Provide the (x, y) coordinate of the cell's center where the given text is located.  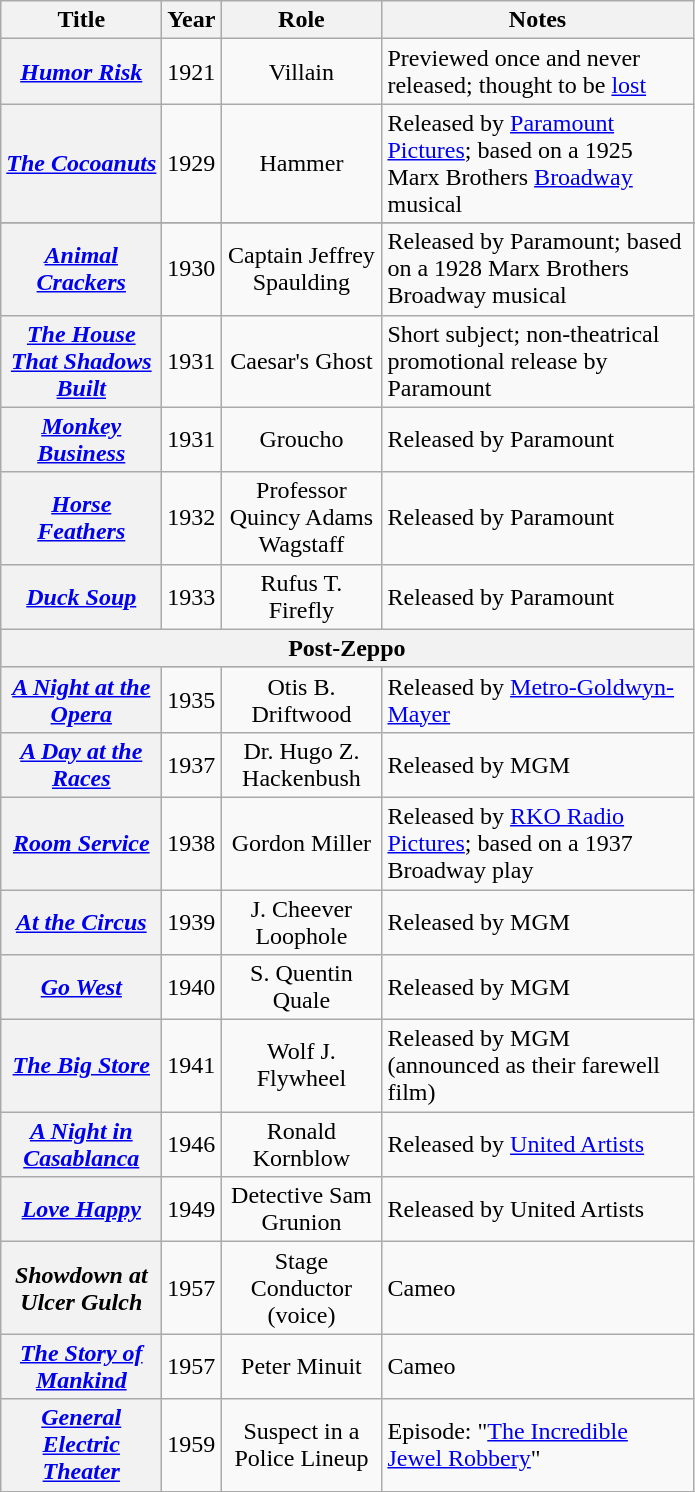
Horse Feathers (82, 518)
1937 (192, 764)
1935 (192, 700)
Monkey Business (82, 440)
The House That Shadows Built (82, 361)
Role (302, 20)
Wolf J. Flywheel (302, 1066)
Short subject; non-theatrical promotional release by Paramount (538, 361)
Humor Risk (82, 72)
Hammer (302, 164)
The Story of Mankind (82, 1366)
J. Cheever Loophole (302, 922)
Otis B. Driftwood (302, 700)
Detective Sam Grunion (302, 1210)
Released by MGM (announced as their farewell film) (538, 1066)
Released by RKO Radio Pictures; based on a 1937 Broadway play (538, 843)
Peter Minuit (302, 1366)
Groucho (302, 440)
Caesar's Ghost (302, 361)
Room Service (82, 843)
1940 (192, 988)
1938 (192, 843)
Rufus T. Firefly (302, 596)
1941 (192, 1066)
1949 (192, 1210)
Professor Quincy Adams Wagstaff (302, 518)
A Day at the Races (82, 764)
At the Circus (82, 922)
Suspect in a Police Lineup (302, 1445)
Love Happy (82, 1210)
1939 (192, 922)
Gordon Miller (302, 843)
S. Quentin Quale (302, 988)
Dr. Hugo Z. Hackenbush (302, 764)
1930 (192, 269)
Villain (302, 72)
1933 (192, 596)
Captain Jeffrey Spaulding (302, 269)
Title (82, 20)
Notes (538, 20)
Showdown at Ulcer Gulch (82, 1288)
Stage Conductor (voice) (302, 1288)
Ronald Kornblow (302, 1144)
1921 (192, 72)
General Electric Theater (82, 1445)
Previewed once and never released; thought to be lost (538, 72)
A Night at the Opera (82, 700)
1946 (192, 1144)
Released by Paramount Pictures; based on a 1925 Marx Brothers Broadway musical (538, 164)
1959 (192, 1445)
Released by Metro-Goldwyn-Mayer (538, 700)
Episode: "The Incredible Jewel Robbery" (538, 1445)
A Night in Casablanca (82, 1144)
Go West (82, 988)
The Cocoanuts (82, 164)
Released by Paramount; based on a 1928 Marx Brothers Broadway musical (538, 269)
1932 (192, 518)
Duck Soup (82, 596)
Year (192, 20)
The Big Store (82, 1066)
Post-Zeppo (347, 648)
1929 (192, 164)
Animal Crackers (82, 269)
